Scan for the cell matching the given text and deliver its [x, y] coordinate at center. 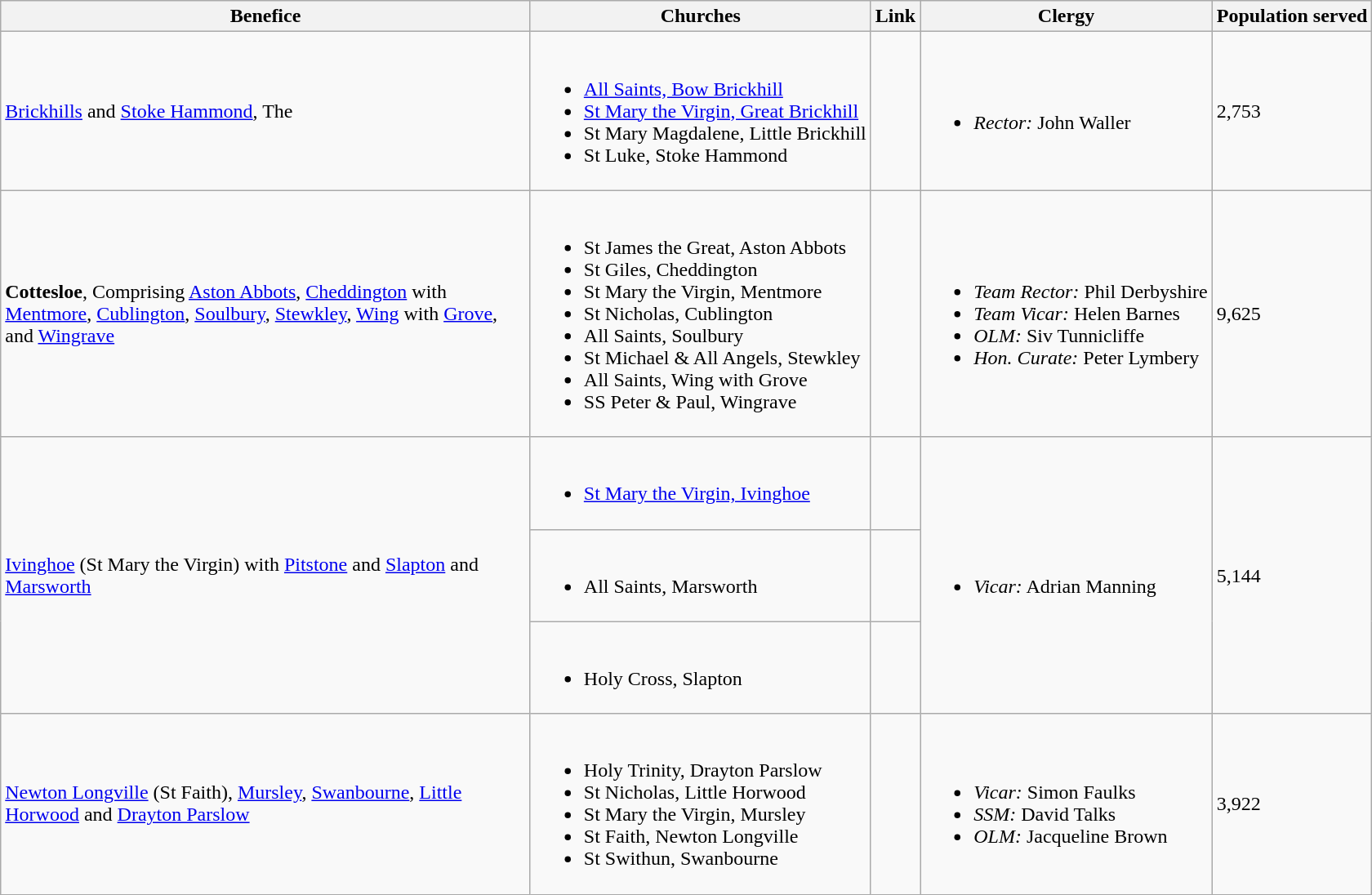
Population served [1292, 16]
Brickhills and Stoke Hammond, The [266, 111]
5,144 [1292, 575]
Holy Cross, Slapton [701, 668]
Cottesloe, Comprising Aston Abbots, Cheddington with Mentmore, Cublington, Soulbury, Stewkley, Wing with Grove, and Wingrave [266, 314]
Rector: John Waller [1067, 111]
Churches [701, 16]
2,753 [1292, 111]
Vicar: Simon FaulksSSM: David TalksOLM: Jacqueline Brown [1067, 804]
9,625 [1292, 314]
Team Rector: Phil DerbyshireTeam Vicar: Helen BarnesOLM: Siv TunnicliffeHon. Curate: Peter Lymbery [1067, 314]
St Mary the Virgin, Ivinghoe [701, 483]
All Saints, Marsworth [701, 575]
Vicar: Adrian Manning [1067, 575]
All Saints, Bow BrickhillSt Mary the Virgin, Great BrickhillSt Mary Magdalene, Little BrickhillSt Luke, Stoke Hammond [701, 111]
Newton Longville (St Faith), Mursley, Swanbourne, Little Horwood and Drayton Parslow [266, 804]
Holy Trinity, Drayton ParslowSt Nicholas, Little HorwoodSt Mary the Virgin, MursleySt Faith, Newton LongvilleSt Swithun, Swanbourne [701, 804]
3,922 [1292, 804]
Clergy [1067, 16]
Link [895, 16]
Benefice [266, 16]
Ivinghoe (St Mary the Virgin) with Pitstone and Slapton and Marsworth [266, 575]
